Pinpoint the cell where the given text exists, returning its [x, y] midpoint coordinate. 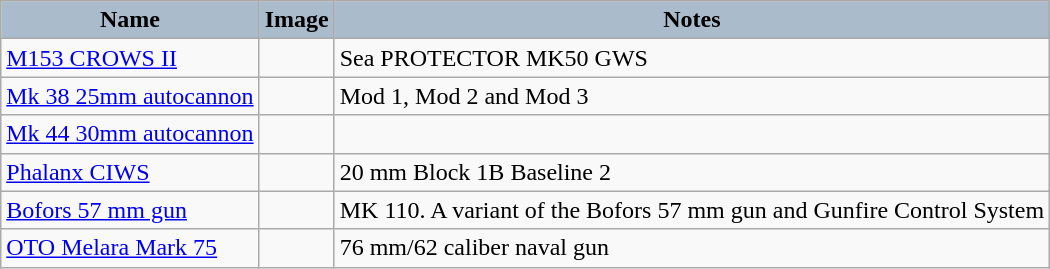
20 mm Block 1B Baseline 2 [692, 172]
76 mm/62 caliber naval gun [692, 248]
Mk 38 25mm autocannon [130, 96]
Notes [692, 20]
Phalanx CIWS [130, 172]
MK 110. A variant of the Bofors 57 mm gun and Gunfire Control System [692, 210]
Name [130, 20]
M153 CROWS II [130, 58]
Mk 44 30mm autocannon [130, 134]
OTO Melara Mark 75 [130, 248]
Mod 1, Mod 2 and Mod 3 [692, 96]
Image [296, 20]
Bofors 57 mm gun [130, 210]
Sea PROTECTOR MK50 GWS [692, 58]
